Provide the [X, Y] coordinate of the cell's center where the given text is located.  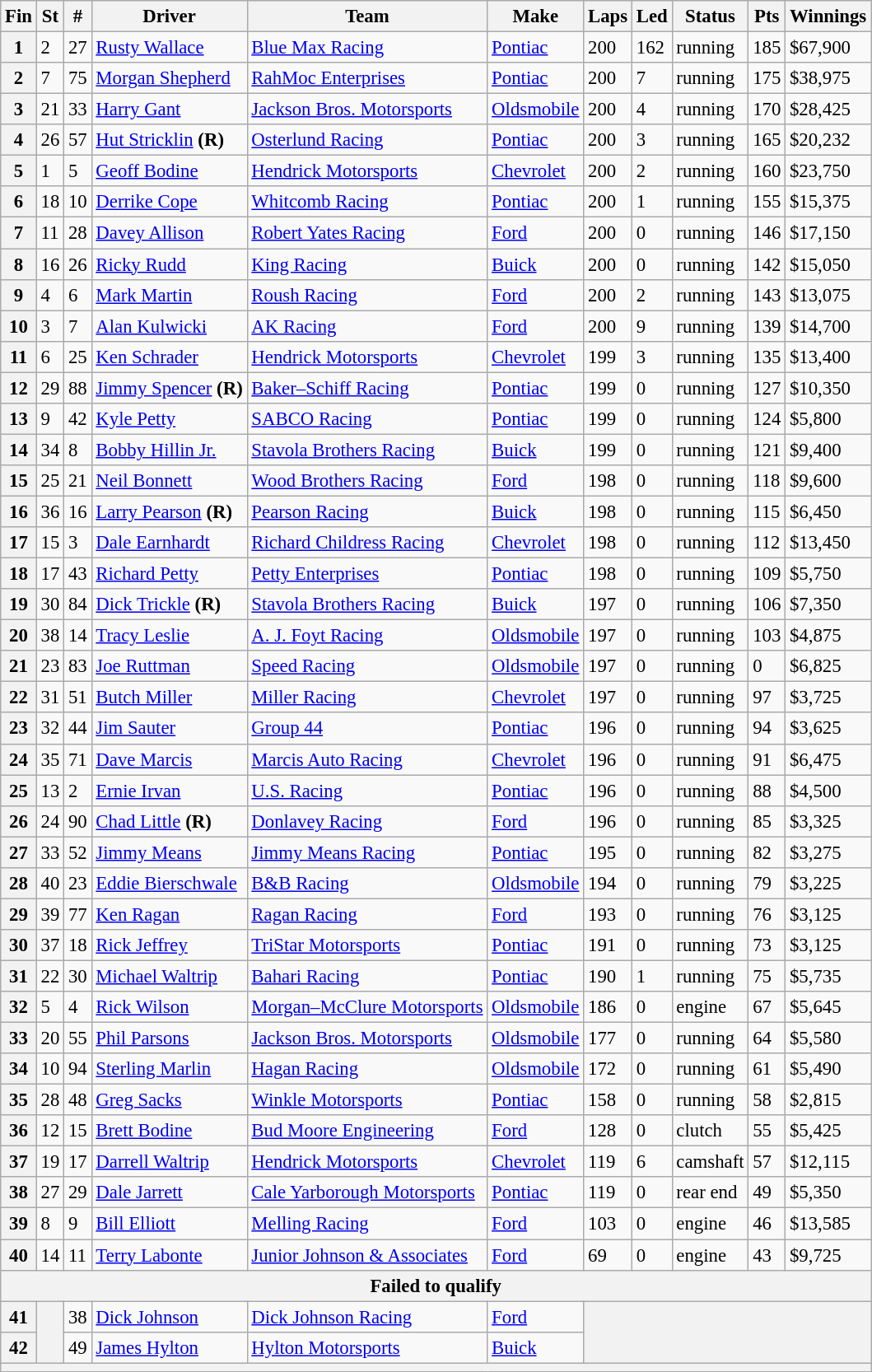
Jimmy Means Racing [367, 852]
Cale Yarborough Motorsports [367, 1193]
193 [608, 914]
190 [608, 976]
Hut Stricklin (R) [170, 140]
76 [767, 914]
51 [77, 698]
$13,585 [828, 1224]
Winnings [828, 16]
Derrike Cope [170, 202]
Dale Earnhardt [170, 543]
121 [767, 450]
194 [608, 884]
Pts [767, 16]
91 [767, 759]
$15,375 [828, 202]
Tracy Leslie [170, 636]
Failed to qualify [436, 1286]
112 [767, 543]
135 [767, 357]
$5,645 [828, 1007]
Blue Max Racing [367, 48]
Marcis Auto Racing [367, 759]
$6,475 [828, 759]
Morgan–McClure Motorsports [367, 1007]
Rusty Wallace [170, 48]
186 [608, 1007]
Jim Sauter [170, 729]
Junior Johnson & Associates [367, 1255]
$5,750 [828, 574]
$9,600 [828, 481]
139 [767, 326]
AK Racing [367, 326]
127 [767, 388]
Greg Sacks [170, 1100]
41 [19, 1317]
$3,275 [828, 852]
A. J. Foyt Racing [367, 636]
170 [767, 110]
Neil Bonnett [170, 481]
Miller Racing [367, 698]
$15,050 [828, 264]
St [49, 16]
106 [767, 604]
109 [767, 574]
77 [77, 914]
Team [367, 16]
TriStar Motorsports [367, 945]
Rick Wilson [170, 1007]
Melling Racing [367, 1224]
Sterling Marlin [170, 1069]
SABCO Racing [367, 419]
Pearson Racing [367, 511]
$5,580 [828, 1038]
Ernie Irvan [170, 791]
$13,075 [828, 295]
$4,875 [828, 636]
67 [767, 1007]
Kyle Petty [170, 419]
Dave Marcis [170, 759]
Dick Johnson [170, 1317]
124 [767, 419]
Chad Little (R) [170, 821]
175 [767, 78]
69 [608, 1255]
Hylton Motorsports [367, 1347]
$3,225 [828, 884]
52 [77, 852]
$9,725 [828, 1255]
195 [608, 852]
$3,325 [828, 821]
191 [608, 945]
Jimmy Spencer (R) [170, 388]
Michael Waltrip [170, 976]
146 [767, 233]
Richard Childress Racing [367, 543]
# [77, 16]
Ken Ragan [170, 914]
Richard Petty [170, 574]
115 [767, 511]
Fin [19, 16]
Driver [170, 16]
rear end [710, 1193]
Butch Miller [170, 698]
Brett Bodine [170, 1131]
Darrell Waltrip [170, 1162]
Roush Racing [367, 295]
$6,450 [828, 511]
85 [767, 821]
$6,825 [828, 666]
97 [767, 698]
Harry Gant [170, 110]
64 [767, 1038]
$10,350 [828, 388]
$14,700 [828, 326]
$5,425 [828, 1131]
James Hylton [170, 1347]
Hagan Racing [367, 1069]
58 [767, 1100]
$67,900 [828, 48]
82 [767, 852]
$5,350 [828, 1193]
142 [767, 264]
162 [652, 48]
Rick Jeffrey [170, 945]
$13,400 [828, 357]
84 [77, 604]
Joe Ruttman [170, 666]
Ricky Rudd [170, 264]
Status [710, 16]
Petty Enterprises [367, 574]
Led [652, 16]
46 [767, 1224]
Robert Yates Racing [367, 233]
Laps [608, 16]
$4,500 [828, 791]
Make [535, 16]
$12,115 [828, 1162]
$5,490 [828, 1069]
Bud Moore Engineering [367, 1131]
$13,450 [828, 543]
RahMoc Enterprises [367, 78]
$23,750 [828, 171]
camshaft [710, 1162]
79 [767, 884]
185 [767, 48]
Group 44 [367, 729]
172 [608, 1069]
B&B Racing [367, 884]
clutch [710, 1131]
Dick Trickle (R) [170, 604]
U.S. Racing [367, 791]
44 [77, 729]
48 [77, 1100]
118 [767, 481]
$17,150 [828, 233]
165 [767, 140]
158 [608, 1100]
Ragan Racing [367, 914]
Larry Pearson (R) [170, 511]
Donlavey Racing [367, 821]
Dick Johnson Racing [367, 1317]
Bobby Hillin Jr. [170, 450]
$3,625 [828, 729]
Whitcomb Racing [367, 202]
$5,800 [828, 419]
90 [77, 821]
128 [608, 1131]
$20,232 [828, 140]
Osterlund Racing [367, 140]
$38,975 [828, 78]
$7,350 [828, 604]
Alan Kulwicki [170, 326]
Dale Jarrett [170, 1193]
Winkle Motorsports [367, 1100]
Ken Schrader [170, 357]
Bahari Racing [367, 976]
Terry Labonte [170, 1255]
King Racing [367, 264]
73 [767, 945]
$28,425 [828, 110]
Geoff Bodine [170, 171]
$2,815 [828, 1100]
Wood Brothers Racing [367, 481]
Davey Allison [170, 233]
160 [767, 171]
177 [608, 1038]
$3,725 [828, 698]
71 [77, 759]
$5,735 [828, 976]
Eddie Bierschwale [170, 884]
Baker–Schiff Racing [367, 388]
61 [767, 1069]
Jimmy Means [170, 852]
83 [77, 666]
Phil Parsons [170, 1038]
$9,400 [828, 450]
Speed Racing [367, 666]
155 [767, 202]
Bill Elliott [170, 1224]
143 [767, 295]
Morgan Shepherd [170, 78]
Mark Martin [170, 295]
